Identify which cell holds the provided text, then report its [x, y] central coordinate. 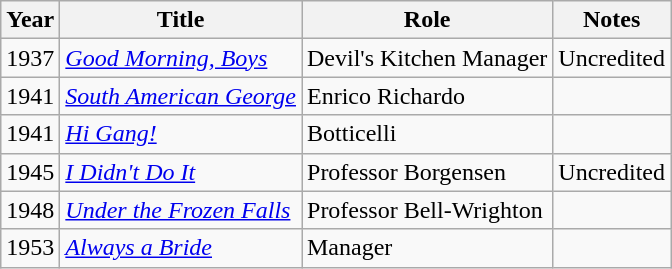
Devil's Kitchen Manager [428, 58]
Always a Bride [181, 248]
1945 [30, 172]
South American George [181, 96]
1937 [30, 58]
Title [181, 20]
I Didn't Do It [181, 172]
Professor Borgensen [428, 172]
1948 [30, 210]
Professor Bell-Wrighton [428, 210]
Under the Frozen Falls [181, 210]
1953 [30, 248]
Hi Gang! [181, 134]
Notes [612, 20]
Enrico Richardo [428, 96]
Role [428, 20]
Year [30, 20]
Manager [428, 248]
Good Morning, Boys [181, 58]
Botticelli [428, 134]
